Capture the cell that displays the provided text and extract its [x, y] central coordinate. 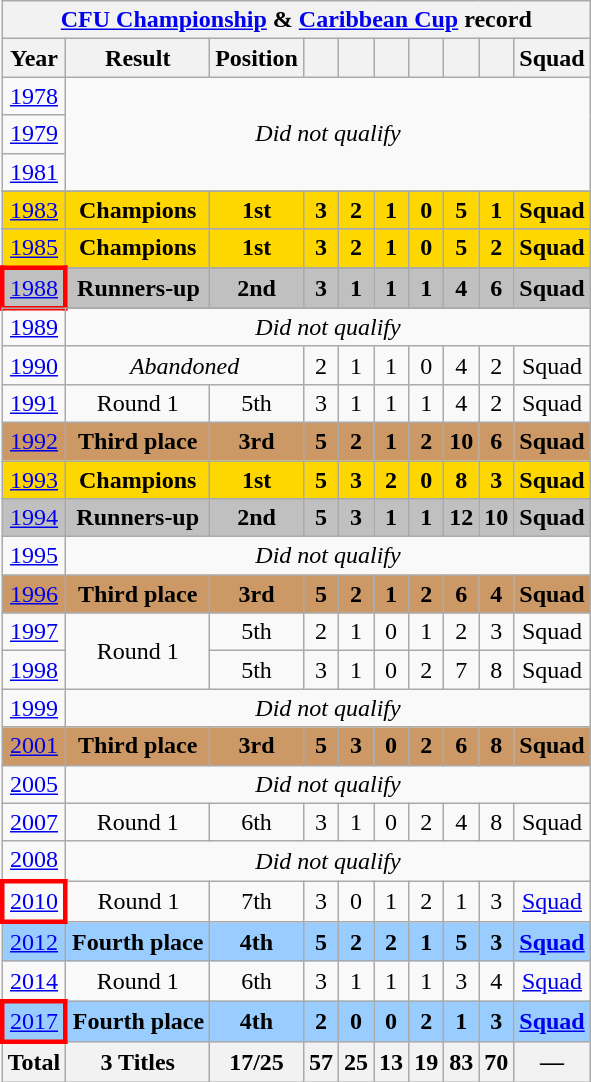
2005 [34, 784]
83 [462, 1062]
Result [138, 58]
12 [462, 518]
25 [356, 1062]
1985 [34, 248]
3 Titles [138, 1062]
13 [392, 1062]
— [552, 1062]
Position [257, 58]
7th [257, 902]
1989 [34, 327]
Total [34, 1062]
1978 [34, 96]
1994 [34, 518]
1979 [34, 134]
1999 [34, 708]
19 [426, 1062]
1995 [34, 556]
7 [462, 670]
Year [34, 58]
2014 [34, 981]
17/25 [257, 1062]
2017 [34, 1022]
Abandoned [185, 365]
1981 [34, 172]
CFU Championship & Caribbean Cup record [296, 20]
1983 [34, 210]
70 [496, 1062]
57 [320, 1062]
1993 [34, 479]
2001 [34, 746]
2012 [34, 942]
2007 [34, 822]
1992 [34, 441]
2010 [34, 902]
1997 [34, 632]
1998 [34, 670]
1991 [34, 403]
2008 [34, 861]
1990 [34, 365]
1996 [34, 594]
1988 [34, 288]
